For the text-containing cell, return its midpoint in (X, Y) coordinate format. 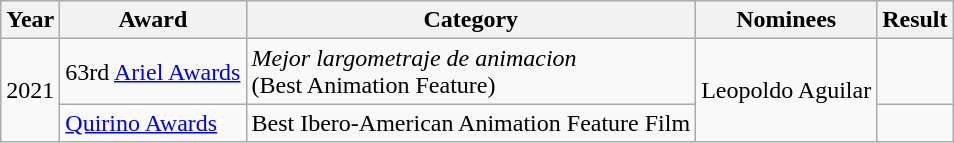
Nominees (786, 20)
Result (915, 20)
63rd Ariel Awards (153, 72)
Category (471, 20)
2021 (30, 90)
Leopoldo Aguilar (786, 90)
Best Ibero-American Animation Feature Film (471, 123)
Award (153, 20)
Year (30, 20)
Mejor largometraje de animacion(Best Animation Feature) (471, 72)
Quirino Awards (153, 123)
